Scan for the cell matching the given text and deliver its [x, y] coordinate at center. 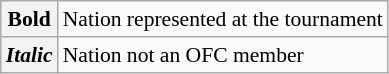
Nation represented at the tournament [223, 19]
Italic [30, 55]
Bold [30, 19]
Nation not an OFC member [223, 55]
